Provide the (x, y) coordinate of the cell's center where the given text is located.  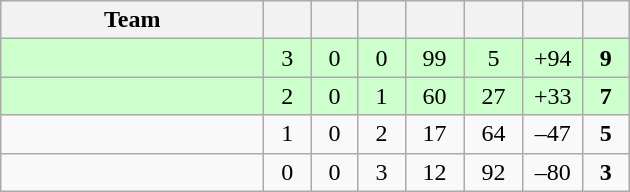
27 (494, 96)
92 (494, 172)
–80 (552, 172)
7 (606, 96)
99 (434, 58)
+94 (552, 58)
64 (494, 134)
–47 (552, 134)
Team (132, 20)
12 (434, 172)
17 (434, 134)
+33 (552, 96)
60 (434, 96)
9 (606, 58)
